Return the (x, y) coordinate for the center point of the cell that contains the specified text.  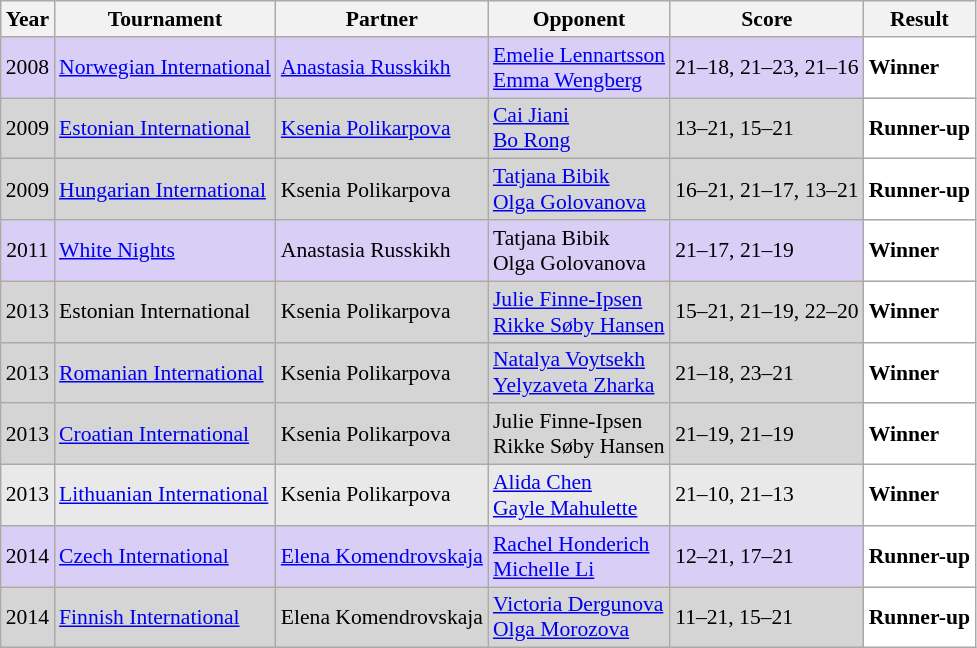
16–21, 21–17, 13–21 (767, 190)
Tournament (165, 19)
Natalya Voytsekh Yelyzaveta Zharka (579, 372)
Result (920, 19)
13–21, 15–21 (767, 128)
Alida Chen Gayle Mahulette (579, 496)
2011 (28, 250)
White Nights (165, 250)
Cai Jiani Bo Rong (579, 128)
Czech International (165, 556)
21–19, 21–19 (767, 434)
Rachel Honderich Michelle Li (579, 556)
Finnish International (165, 618)
21–17, 21–19 (767, 250)
21–18, 21–23, 21–16 (767, 68)
21–18, 23–21 (767, 372)
Partner (382, 19)
Lithuanian International (165, 496)
2008 (28, 68)
Opponent (579, 19)
Year (28, 19)
Croatian International (165, 434)
Emelie Lennartsson Emma Wengberg (579, 68)
Romanian International (165, 372)
21–10, 21–13 (767, 496)
Hungarian International (165, 190)
11–21, 15–21 (767, 618)
Norwegian International (165, 68)
12–21, 17–21 (767, 556)
15–21, 21–19, 22–20 (767, 312)
Score (767, 19)
Victoria Dergunova Olga Morozova (579, 618)
